Detect which cell encompasses the target text, then output its (x, y) center coordinate. 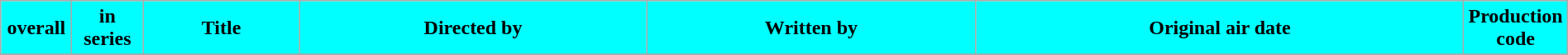
Production code (1515, 28)
Written by (811, 28)
Directed by (473, 28)
Original air date (1220, 28)
in series (108, 28)
overall (36, 28)
Title (222, 28)
